Pinpoint the cell where the given text exists, returning its [x, y] midpoint coordinate. 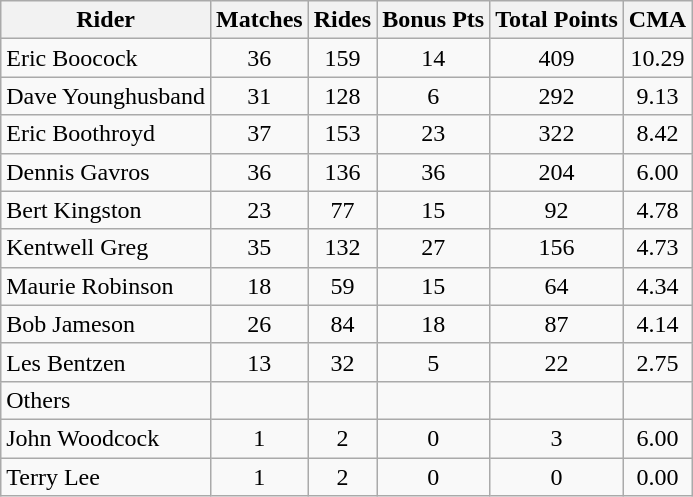
159 [342, 58]
92 [557, 210]
2.75 [657, 362]
14 [434, 58]
32 [342, 362]
John Woodcock [106, 438]
84 [342, 324]
Bonus Pts [434, 20]
Eric Boothroyd [106, 134]
132 [342, 248]
Kentwell Greg [106, 248]
Terry Lee [106, 477]
153 [342, 134]
322 [557, 134]
Total Points [557, 20]
Dennis Gavros [106, 172]
0.00 [657, 477]
77 [342, 210]
292 [557, 96]
Dave Younghusband [106, 96]
Rider [106, 20]
27 [434, 248]
204 [557, 172]
136 [342, 172]
4.78 [657, 210]
8.42 [657, 134]
6 [434, 96]
22 [557, 362]
Matches [259, 20]
4.34 [657, 286]
31 [259, 96]
4.73 [657, 248]
26 [259, 324]
128 [342, 96]
59 [342, 286]
Bob Jameson [106, 324]
64 [557, 286]
5 [434, 362]
Maurie Robinson [106, 286]
Others [106, 400]
13 [259, 362]
Rides [342, 20]
409 [557, 58]
37 [259, 134]
Bert Kingston [106, 210]
CMA [657, 20]
Les Bentzen [106, 362]
9.13 [657, 96]
Eric Boocock [106, 58]
35 [259, 248]
10.29 [657, 58]
4.14 [657, 324]
156 [557, 248]
3 [557, 438]
87 [557, 324]
